Search for the cell housing the specified text and yield its (x, y) center coordinate. 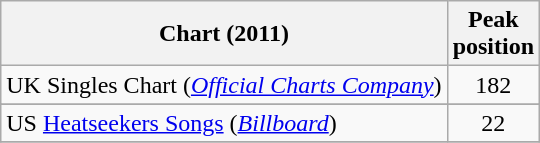
Chart (2011) (224, 34)
182 (493, 85)
Peak position (493, 34)
22 (493, 123)
US Heatseekers Songs (Billboard) (224, 123)
UK Singles Chart (Official Charts Company) (224, 85)
